Detect which cell encompasses the target text, then output its (X, Y) center coordinate. 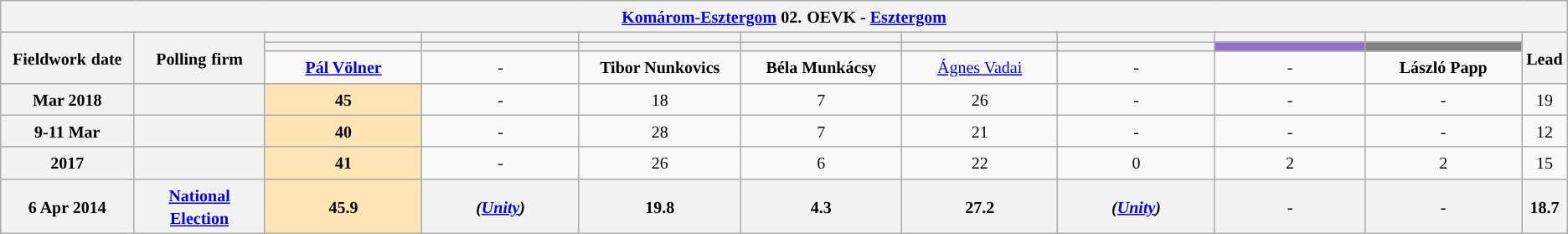
6 Apr 2014 (67, 206)
2017 (67, 163)
Tibor Nunkovics (660, 67)
18 (660, 99)
45.9 (343, 206)
Ágnes Vadai (980, 67)
Komárom-Esztergom 02. OEVK - Esztergom (784, 17)
45 (343, 99)
6 (821, 163)
0 (1137, 163)
Fieldwork date (67, 58)
12 (1545, 131)
19 (1545, 99)
19.8 (660, 206)
László Papp (1444, 67)
40 (343, 131)
41 (343, 163)
9-11 Mar (67, 131)
28 (660, 131)
21 (980, 131)
Mar 2018 (67, 99)
Pál Völner (343, 67)
27.2 (980, 206)
Lead (1545, 58)
22 (980, 163)
National Election (199, 206)
15 (1545, 163)
Polling firm (199, 58)
18.7 (1545, 206)
Béla Munkácsy (821, 67)
4.3 (821, 206)
